Provide the [X, Y] coordinate of the cell's center where the given text is located.  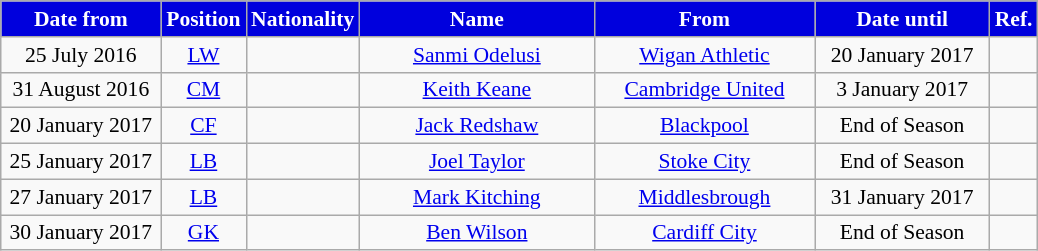
30 January 2017 [81, 233]
CF [204, 126]
Cardiff City [704, 233]
Date from [81, 19]
Position [204, 19]
Name [476, 19]
27 January 2017 [81, 197]
Wigan Athletic [704, 55]
CM [204, 90]
Middlesbrough [704, 197]
Date until [902, 19]
3 January 2017 [902, 90]
25 January 2017 [81, 162]
Cambridge United [704, 90]
Nationality [302, 19]
25 July 2016 [81, 55]
Blackpool [704, 126]
Jack Redshaw [476, 126]
Keith Keane [476, 90]
Sanmi Odelusi [476, 55]
Mark Kitching [476, 197]
Ref. [1014, 19]
31 August 2016 [81, 90]
Joel Taylor [476, 162]
31 January 2017 [902, 197]
GK [204, 233]
From [704, 19]
LW [204, 55]
Stoke City [704, 162]
Ben Wilson [476, 233]
